Search for the cell housing the specified text and yield its (x, y) center coordinate. 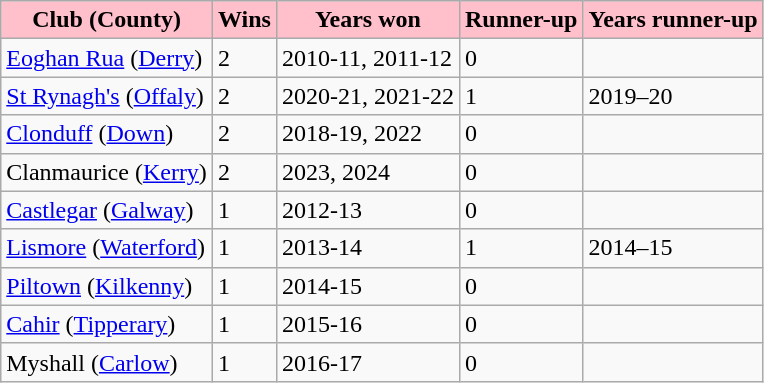
2020-21, 2021-22 (368, 96)
2010-11, 2011-12 (368, 58)
2019–20 (673, 96)
St Rynagh's (Offaly) (107, 96)
Myshall (Carlow) (107, 362)
Years won (368, 20)
Clanmaurice (Kerry) (107, 172)
2018-19, 2022 (368, 134)
Club (County) (107, 20)
Eoghan Rua (Derry) (107, 58)
2013-14 (368, 248)
2014-15 (368, 286)
Piltown (Kilkenny) (107, 286)
2015-16 (368, 324)
2016-17 (368, 362)
2012-13 (368, 210)
Castlegar (Galway) (107, 210)
Lismore (Waterford) (107, 248)
Wins (244, 20)
Cahir (Tipperary) (107, 324)
Years runner-up (673, 20)
2023, 2024 (368, 172)
Runner-up (521, 20)
Clonduff (Down) (107, 134)
2014–15 (673, 248)
